Identify which cell holds the provided text, then report its [x, y] central coordinate. 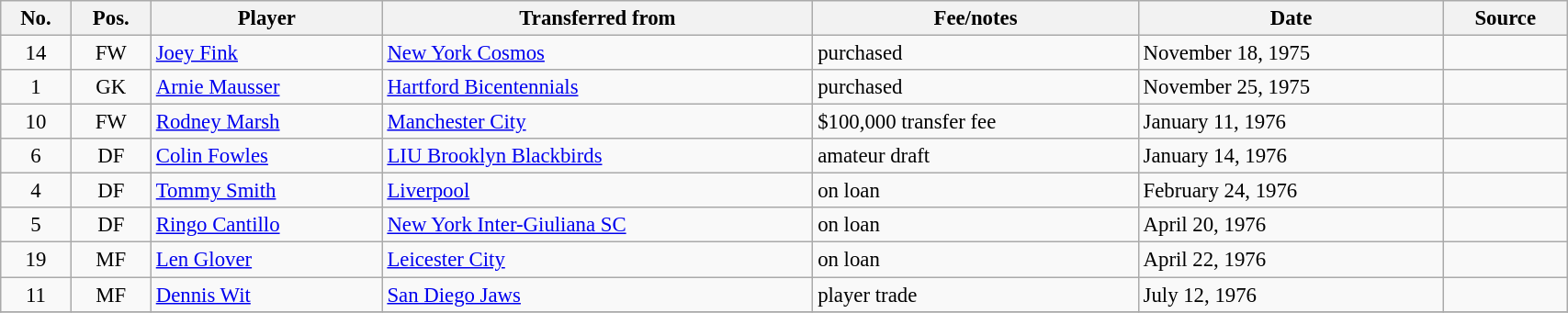
Source [1506, 18]
April 20, 1976 [1292, 225]
Arnie Mausser [266, 87]
5 [36, 225]
April 22, 1976 [1292, 260]
Transferred from [597, 18]
Fee/notes [976, 18]
6 [36, 156]
1 [36, 87]
New York Cosmos [597, 53]
Manchester City [597, 122]
January 14, 1976 [1292, 156]
4 [36, 191]
Leicester City [597, 260]
player trade [976, 295]
LIU Brooklyn Blackbirds [597, 156]
Hartford Bicentennials [597, 87]
14 [36, 53]
11 [36, 295]
July 12, 1976 [1292, 295]
10 [36, 122]
Date [1292, 18]
January 11, 1976 [1292, 122]
New York Inter-Giuliana SC [597, 225]
Ringo Cantillo [266, 225]
Joey Fink [266, 53]
Len Glover [266, 260]
Liverpool [597, 191]
amateur draft [976, 156]
Tommy Smith [266, 191]
Player [266, 18]
Dennis Wit [266, 295]
No. [36, 18]
GK [110, 87]
February 24, 1976 [1292, 191]
Pos. [110, 18]
$100,000 transfer fee [976, 122]
San Diego Jaws [597, 295]
19 [36, 260]
Rodney Marsh [266, 122]
November 25, 1975 [1292, 87]
Colin Fowles [266, 156]
November 18, 1975 [1292, 53]
